Provide the (x, y) coordinate of the cell's center where the given text is located.  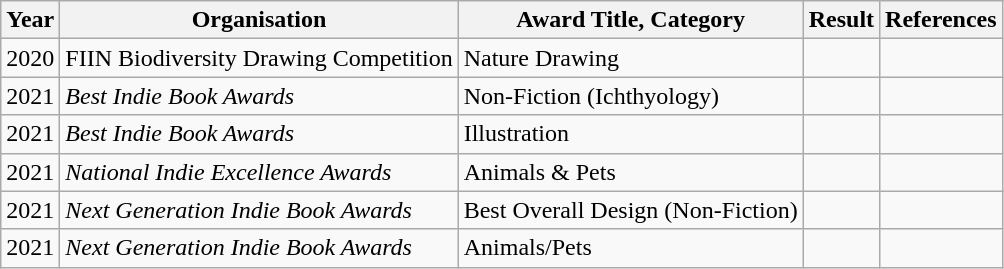
2020 (30, 58)
Award Title, Category (630, 20)
National Indie Excellence Awards (259, 172)
References (942, 20)
Organisation (259, 20)
Animals/Pets (630, 248)
Result (841, 20)
Year (30, 20)
Non-Fiction (Ichthyology) (630, 96)
Best Overall Design (Non-Fiction) (630, 210)
Illustration (630, 134)
FIIN Biodiversity Drawing Competition (259, 58)
Nature Drawing (630, 58)
Animals & Pets (630, 172)
